Return [x, y] of the center of cell containing provided text 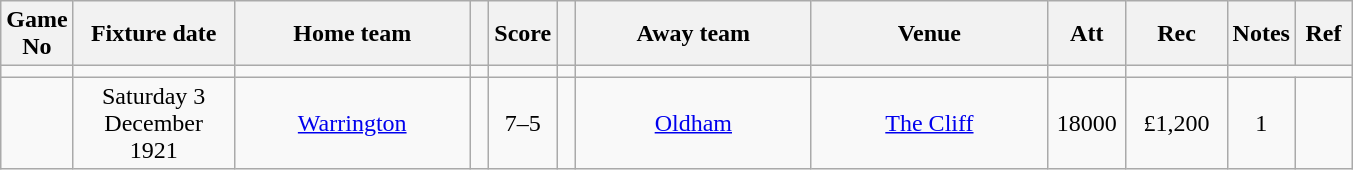
Warrington [352, 123]
Ref [1323, 34]
Oldham [693, 123]
Home team [352, 34]
Fixture date [154, 34]
Saturday 3 December 1921 [154, 123]
£1,200 [1176, 123]
Rec [1176, 34]
7–5 [523, 123]
Game No [37, 34]
Venue [929, 34]
Score [523, 34]
Notes [1261, 34]
18000 [1086, 123]
The Cliff [929, 123]
Away team [693, 34]
1 [1261, 123]
Att [1086, 34]
